Pinpoint the cell where the given text exists, returning its [x, y] midpoint coordinate. 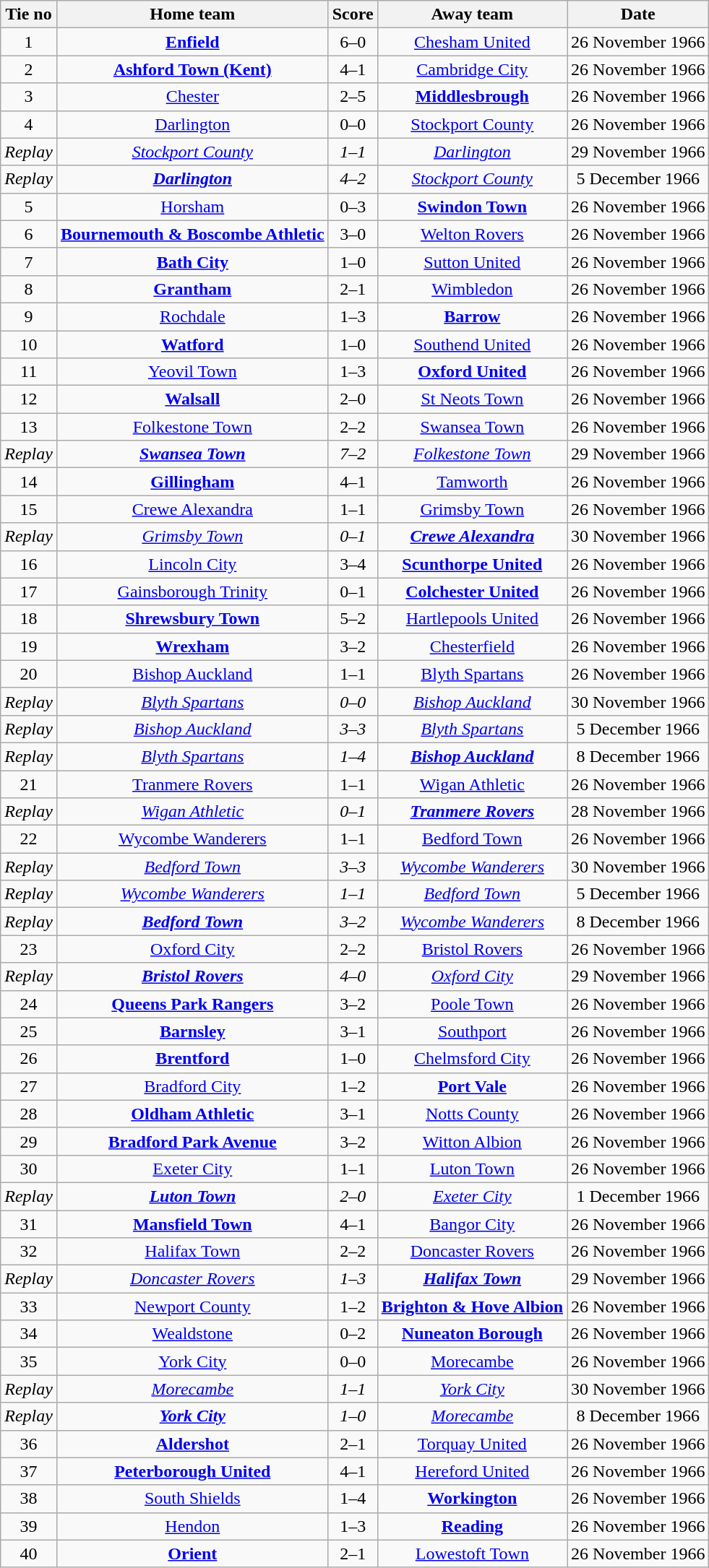
15 [29, 509]
Date [638, 14]
6 [29, 234]
Wealdstone [192, 1334]
Wrexham [192, 646]
27 [29, 1086]
0–2 [353, 1334]
Colchester United [472, 592]
34 [29, 1334]
Mansfield Town [192, 1224]
38 [29, 1499]
Brentford [192, 1059]
Torquay United [472, 1444]
Scunthorpe United [472, 564]
11 [29, 372]
Aldershot [192, 1444]
Port Vale [472, 1086]
16 [29, 564]
5 [29, 207]
Cambridge City [472, 69]
Bradford City [192, 1086]
Southend United [472, 345]
Witton Albion [472, 1141]
Barnsley [192, 1031]
25 [29, 1031]
4 [29, 124]
1 December 1966 [638, 1196]
Chesterfield [472, 646]
13 [29, 427]
1 [29, 42]
10 [29, 345]
Bournemouth & Boscombe Athletic [192, 234]
Sutton United [472, 261]
Notts County [472, 1114]
Chester [192, 97]
28 November 1966 [638, 812]
8 [29, 289]
Chelmsford City [472, 1059]
Grantham [192, 289]
Rochdale [192, 316]
12 [29, 399]
3 [29, 97]
4–2 [353, 179]
Chesham United [472, 42]
6–0 [353, 42]
Enfield [192, 42]
Bath City [192, 261]
Oxford United [472, 372]
3–4 [353, 564]
Home team [192, 14]
40 [29, 1554]
Hereford United [472, 1471]
Peterborough United [192, 1471]
37 [29, 1471]
Shrewsbury Town [192, 619]
Queens Park Rangers [192, 1004]
35 [29, 1361]
Nuneaton Borough [472, 1334]
2–5 [353, 97]
Workington [472, 1499]
14 [29, 482]
28 [29, 1114]
Gillingham [192, 482]
Hendon [192, 1526]
7–2 [353, 454]
29 [29, 1141]
Tamworth [472, 482]
Welton Rovers [472, 234]
22 [29, 839]
31 [29, 1224]
0–3 [353, 207]
Oldham Athletic [192, 1114]
St Neots Town [472, 399]
39 [29, 1526]
2 [29, 69]
Middlesbrough [472, 97]
Wimbledon [472, 289]
South Shields [192, 1499]
21 [29, 784]
4–0 [353, 976]
36 [29, 1444]
32 [29, 1252]
23 [29, 949]
Southport [472, 1031]
9 [29, 316]
Poole Town [472, 1004]
18 [29, 619]
Walsall [192, 399]
Lincoln City [192, 564]
Reading [472, 1526]
Brighton & Hove Albion [472, 1307]
Bangor City [472, 1224]
Tie no [29, 14]
30 [29, 1169]
Newport County [192, 1307]
Orient [192, 1554]
Yeovil Town [192, 372]
Gainsborough Trinity [192, 592]
24 [29, 1004]
Swindon Town [472, 207]
Bradford Park Avenue [192, 1141]
Watford [192, 345]
Barrow [472, 316]
Horsham [192, 207]
7 [29, 261]
3–0 [353, 234]
33 [29, 1307]
26 [29, 1059]
Away team [472, 14]
Score [353, 14]
5–2 [353, 619]
20 [29, 674]
Hartlepools United [472, 619]
19 [29, 646]
Lowestoft Town [472, 1554]
17 [29, 592]
Ashford Town (Kent) [192, 69]
